Search for the cell housing the specified text and yield its (x, y) center coordinate. 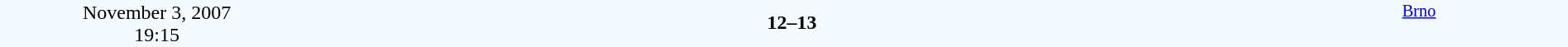
12–13 (791, 22)
November 3, 200719:15 (157, 23)
Brno (1419, 23)
